For the text-containing cell, return its midpoint in [x, y] coordinate format. 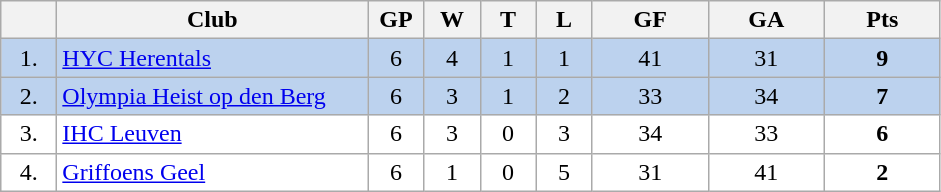
GA [766, 20]
Griffoens Geel [212, 172]
Olympia Heist op den Berg [212, 96]
GP [396, 20]
GF [650, 20]
T [508, 20]
3. [29, 134]
Pts [882, 20]
L [564, 20]
W [452, 20]
4. [29, 172]
IHC Leuven [212, 134]
7 [882, 96]
4 [452, 58]
2. [29, 96]
5 [564, 172]
Club [212, 20]
9 [882, 58]
1. [29, 58]
HYC Herentals [212, 58]
